Search for the cell housing the specified text and yield its [X, Y] center coordinate. 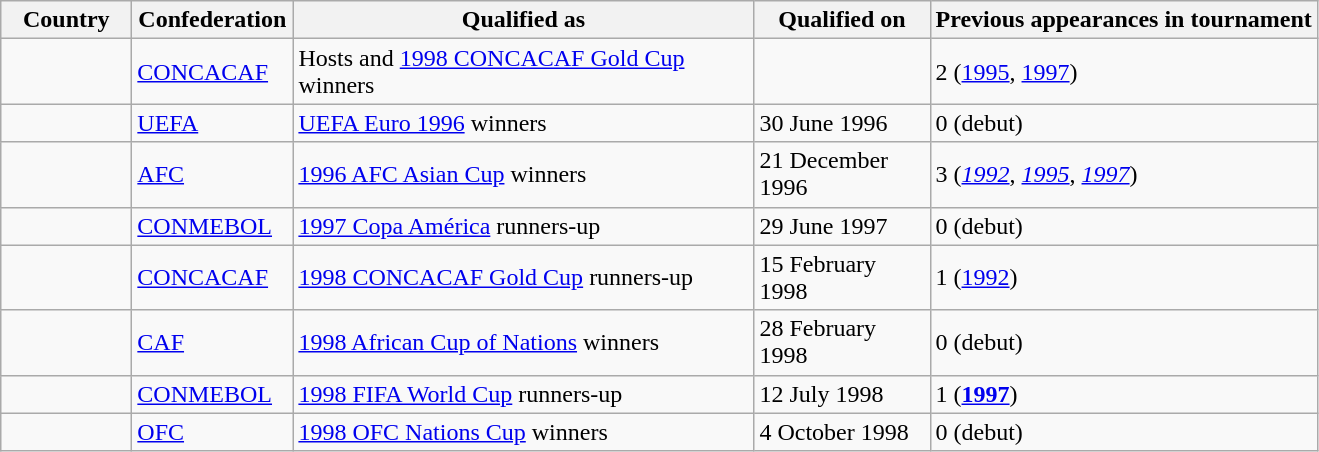
29 June 1997 [842, 226]
12 July 1998 [842, 394]
1996 AFC Asian Cup winners [524, 174]
1 (1997) [1124, 394]
OFC [212, 432]
UEFA Euro 1996 winners [524, 123]
Qualified on [842, 20]
Hosts and 1998 CONCACAF Gold Cup winners [524, 72]
1998 CONCACAF Gold Cup runners-up [524, 278]
3 (1992, 1995, 1997) [1124, 174]
30 June 1996 [842, 123]
21 December 1996 [842, 174]
1 (1992) [1124, 278]
Confederation [212, 20]
1998 African Cup of Nations winners [524, 342]
AFC [212, 174]
1998 OFC Nations Cup winners [524, 432]
Country [66, 20]
CAF [212, 342]
15 February 1998 [842, 278]
UEFA [212, 123]
1998 FIFA World Cup runners-up [524, 394]
Previous appearances in tournament [1124, 20]
4 October 1998 [842, 432]
28 February 1998 [842, 342]
2 (1995, 1997) [1124, 72]
1997 Copa América runners-up [524, 226]
Qualified as [524, 20]
